Extract the [x, y] coordinate from the center of the cell holding the provided text.  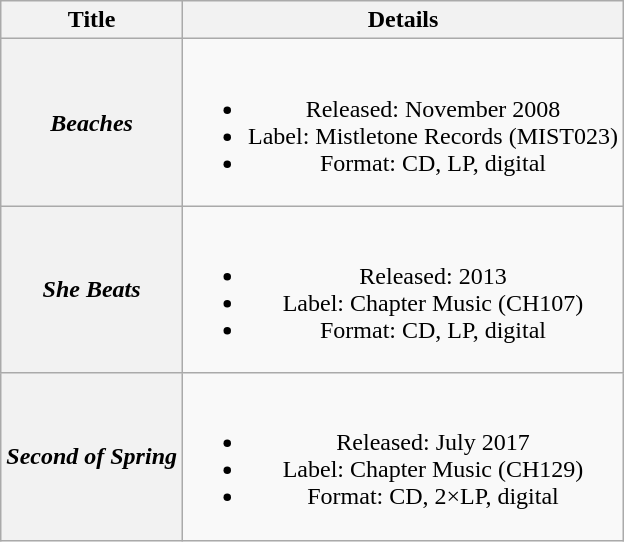
Details [404, 20]
Title [92, 20]
Released: July 2017Label: Chapter Music (CH129)Format: CD, 2×LP, digital [404, 456]
Released: November 2008Label: Mistletone Records (MIST023)Format: CD, LP, digital [404, 122]
She Beats [92, 290]
Released: 2013Label: Chapter Music (CH107)Format: CD, LP, digital [404, 290]
Beaches [92, 122]
Second of Spring [92, 456]
